Determine the (X, Y) coordinate at the center of the cell enclosing the given text.  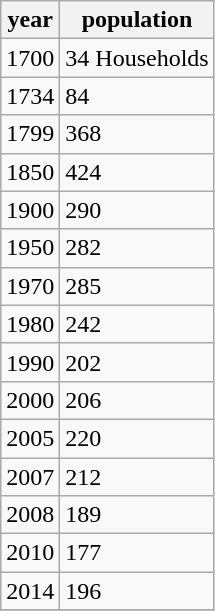
1900 (30, 210)
202 (137, 362)
220 (137, 438)
1700 (30, 58)
2005 (30, 438)
34 Households (137, 58)
2010 (30, 553)
368 (137, 134)
2008 (30, 515)
1950 (30, 248)
2007 (30, 477)
84 (137, 96)
212 (137, 477)
285 (137, 286)
2000 (30, 400)
196 (137, 591)
1799 (30, 134)
population (137, 20)
year (30, 20)
424 (137, 172)
206 (137, 400)
1850 (30, 172)
282 (137, 248)
290 (137, 210)
1734 (30, 96)
1980 (30, 324)
189 (137, 515)
1990 (30, 362)
1970 (30, 286)
2014 (30, 591)
177 (137, 553)
242 (137, 324)
